Locate the cell with the specified text and output its [x, y] center coordinate. 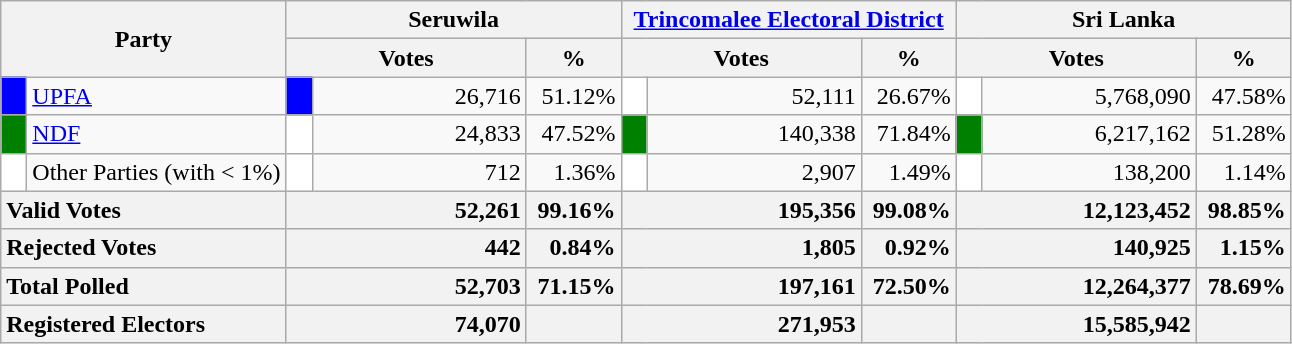
Valid Votes [144, 210]
98.85% [1244, 210]
47.52% [574, 134]
12,123,452 [1076, 210]
0.84% [574, 248]
2,907 [754, 172]
15,585,942 [1076, 324]
26,716 [419, 96]
195,356 [741, 210]
99.08% [908, 210]
52,703 [406, 286]
74,070 [406, 324]
Total Polled [144, 286]
71.84% [908, 134]
UPFA [156, 96]
NDF [156, 134]
712 [419, 172]
51.28% [1244, 134]
Seruwila [454, 20]
26.67% [908, 96]
Party [144, 39]
1.15% [1244, 248]
271,953 [741, 324]
1.49% [908, 172]
99.16% [574, 210]
Trincomalee Electoral District [788, 20]
1.14% [1244, 172]
140,925 [1076, 248]
Rejected Votes [144, 248]
52,111 [754, 96]
Sri Lanka [1124, 20]
197,161 [741, 286]
47.58% [1244, 96]
5,768,090 [1089, 96]
1.36% [574, 172]
71.15% [574, 286]
78.69% [1244, 286]
72.50% [908, 286]
Registered Electors [144, 324]
6,217,162 [1089, 134]
52,261 [406, 210]
442 [406, 248]
0.92% [908, 248]
Other Parties (with < 1%) [156, 172]
12,264,377 [1076, 286]
140,338 [754, 134]
51.12% [574, 96]
1,805 [741, 248]
138,200 [1089, 172]
24,833 [419, 134]
